Extract the (x, y) coordinate from the center of the cell holding the provided text.  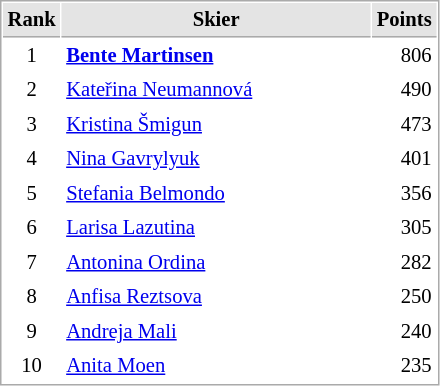
2 (32, 90)
250 (404, 296)
Andreja Mali (216, 332)
282 (404, 262)
Stefania Belmondo (216, 194)
10 (32, 366)
Points (404, 20)
9 (32, 332)
473 (404, 124)
4 (32, 158)
3 (32, 124)
8 (32, 296)
1 (32, 56)
Bente Martinsen (216, 56)
Anita Moen (216, 366)
7 (32, 262)
490 (404, 90)
Kristina Šmigun (216, 124)
Anfisa Reztsova (216, 296)
235 (404, 366)
Rank (32, 20)
806 (404, 56)
305 (404, 228)
Kateřina Neumannová (216, 90)
240 (404, 332)
Skier (216, 20)
Nina Gavrylyuk (216, 158)
356 (404, 194)
5 (32, 194)
401 (404, 158)
Antonina Ordina (216, 262)
6 (32, 228)
Larisa Lazutina (216, 228)
